Capture the cell that displays the provided text and extract its (X, Y) central coordinate. 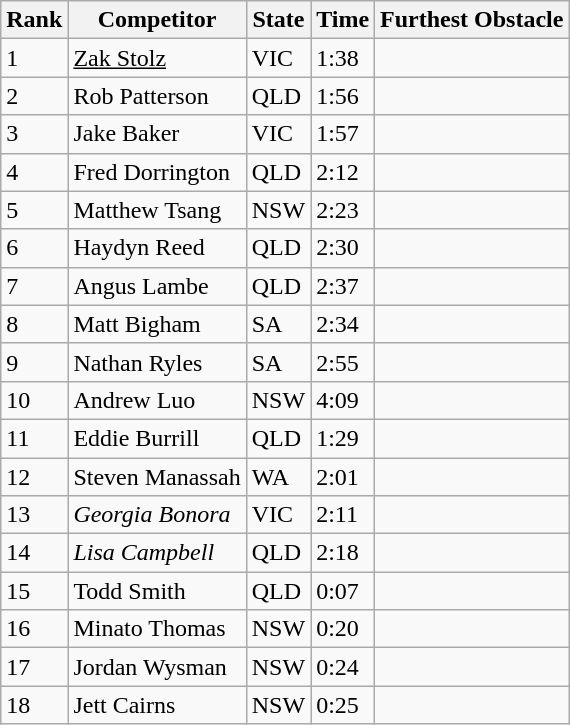
Lisa Campbell (157, 553)
Haydyn Reed (157, 248)
Matthew Tsang (157, 210)
4 (34, 172)
3 (34, 134)
2:34 (343, 324)
2:11 (343, 515)
0:07 (343, 591)
7 (34, 286)
2:12 (343, 172)
Zak Stolz (157, 58)
WA (278, 477)
Minato Thomas (157, 629)
Todd Smith (157, 591)
11 (34, 438)
16 (34, 629)
Jake Baker (157, 134)
Fred Dorrington (157, 172)
Jett Cairns (157, 705)
Jordan Wysman (157, 667)
2:55 (343, 362)
Rob Patterson (157, 96)
17 (34, 667)
2:30 (343, 248)
10 (34, 400)
15 (34, 591)
12 (34, 477)
2 (34, 96)
2:01 (343, 477)
Furthest Obstacle (472, 20)
2:37 (343, 286)
2:18 (343, 553)
1:29 (343, 438)
5 (34, 210)
6 (34, 248)
Angus Lambe (157, 286)
1:57 (343, 134)
13 (34, 515)
Matt Bigham (157, 324)
18 (34, 705)
Nathan Ryles (157, 362)
Steven Manassah (157, 477)
14 (34, 553)
0:20 (343, 629)
Andrew Luo (157, 400)
Eddie Burrill (157, 438)
1:56 (343, 96)
State (278, 20)
9 (34, 362)
2:23 (343, 210)
Time (343, 20)
Competitor (157, 20)
Georgia Bonora (157, 515)
Rank (34, 20)
8 (34, 324)
0:24 (343, 667)
1:38 (343, 58)
1 (34, 58)
4:09 (343, 400)
0:25 (343, 705)
